Pinpoint the cell where the given text exists, returning its [x, y] midpoint coordinate. 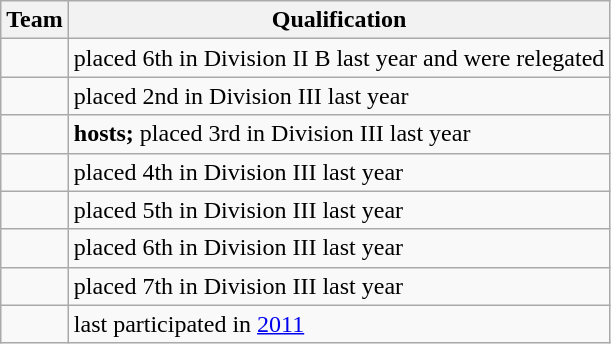
placed 2nd in Division III last year [339, 96]
placed 6th in Division II B last year and were relegated [339, 58]
hosts; placed 3rd in Division III last year [339, 134]
last participated in 2011 [339, 324]
placed 6th in Division III last year [339, 248]
placed 4th in Division III last year [339, 172]
Team [35, 20]
placed 7th in Division III last year [339, 286]
placed 5th in Division III last year [339, 210]
Qualification [339, 20]
